Output the (X, Y) coordinate of the center of the cell containing the given text.  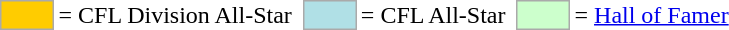
= CFL All-Star (433, 15)
= CFL Division All-Star (175, 15)
